Pinpoint the cell where the given text exists, returning its (X, Y) midpoint coordinate. 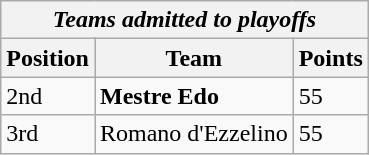
Team (194, 58)
2nd (48, 96)
Points (330, 58)
3rd (48, 134)
Mestre Edo (194, 96)
Teams admitted to playoffs (185, 20)
Position (48, 58)
Romano d'Ezzelino (194, 134)
